Pinpoint the cell where the given text exists, returning its (X, Y) midpoint coordinate. 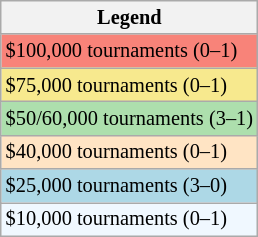
$75,000 tournaments (0–1) (130, 85)
$40,000 tournaments (0–1) (130, 152)
$50/60,000 tournaments (3–1) (130, 118)
$10,000 tournaments (0–1) (130, 219)
$100,000 tournaments (0–1) (130, 51)
Legend (130, 17)
$25,000 tournaments (3–0) (130, 186)
